Find where the given text appears and provide that cell's center as [X, Y] coordinate. 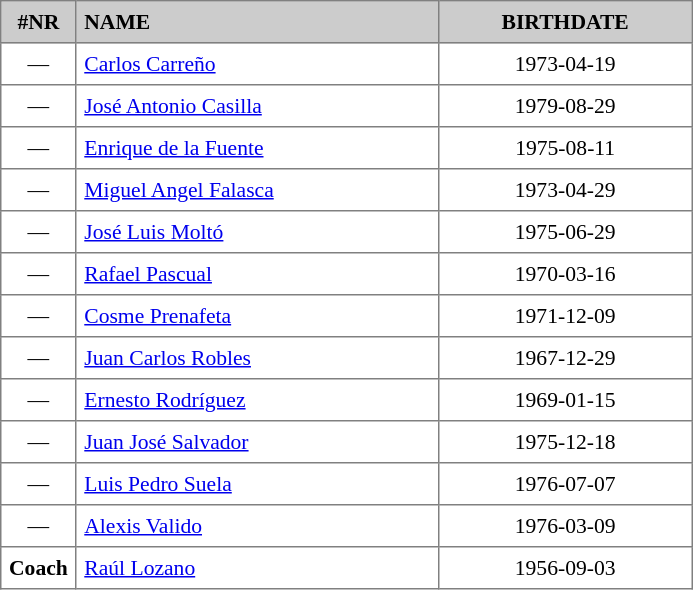
1956-09-03 [565, 568]
Juan José Salvador [257, 442]
Alexis Valido [257, 526]
#NR [38, 22]
Raúl Lozano [257, 568]
Luis Pedro Suela [257, 484]
1976-03-09 [565, 526]
1975-08-11 [565, 148]
José Luis Moltó [257, 232]
1973-04-29 [565, 190]
BIRTHDATE [565, 22]
Juan Carlos Robles [257, 358]
Rafael Pascual [257, 274]
1970-03-16 [565, 274]
Coach [38, 568]
1979-08-29 [565, 106]
Miguel Angel Falasca [257, 190]
1975-06-29 [565, 232]
1973-04-19 [565, 64]
Ernesto Rodríguez [257, 400]
1971-12-09 [565, 316]
1969-01-15 [565, 400]
NAME [257, 22]
1976-07-07 [565, 484]
1975-12-18 [565, 442]
Enrique de la Fuente [257, 148]
1967-12-29 [565, 358]
José Antonio Casilla [257, 106]
Carlos Carreño [257, 64]
Cosme Prenafeta [257, 316]
